Provide the (X, Y) coordinate of the cell's center where the given text is located.  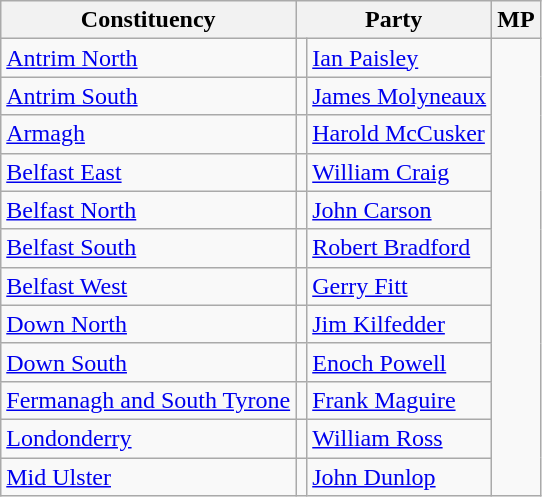
Armagh (148, 134)
Ian Paisley (400, 58)
Belfast West (148, 286)
Harold McCusker (400, 134)
Belfast North (148, 210)
Frank Maguire (400, 400)
MP (516, 20)
Londonderry (148, 438)
James Molyneaux (400, 96)
Mid Ulster (148, 477)
Belfast South (148, 248)
Party (394, 20)
Down North (148, 324)
John Dunlop (400, 477)
Antrim South (148, 96)
Fermanagh and South Tyrone (148, 400)
Jim Kilfedder (400, 324)
Antrim North (148, 58)
John Carson (400, 210)
William Craig (400, 172)
Enoch Powell (400, 362)
Robert Bradford (400, 248)
Down South (148, 362)
Constituency (148, 20)
Gerry Fitt (400, 286)
Belfast East (148, 172)
William Ross (400, 438)
